Locate the cell with the specified text and output its (X, Y) center coordinate. 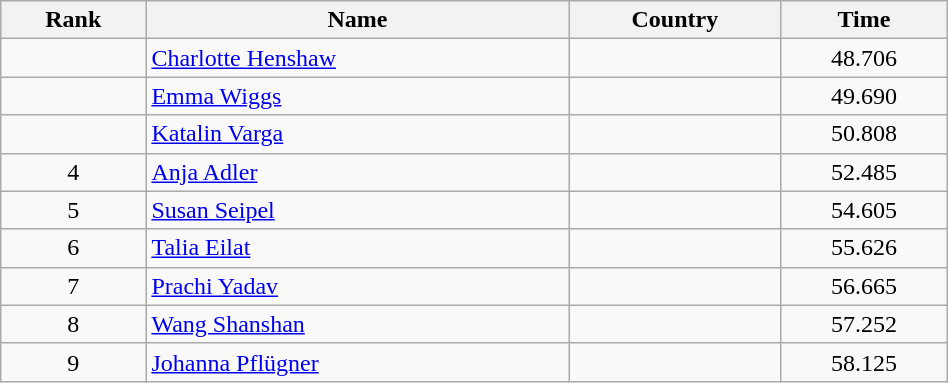
Katalin Varga (358, 134)
Johanna Pflügner (358, 362)
Talia Eilat (358, 248)
Charlotte Henshaw (358, 58)
48.706 (864, 58)
Wang Shanshan (358, 324)
Emma Wiggs (358, 96)
4 (74, 172)
54.605 (864, 210)
55.626 (864, 248)
6 (74, 248)
56.665 (864, 286)
Time (864, 20)
Anja Adler (358, 172)
Susan Seipel (358, 210)
57.252 (864, 324)
Name (358, 20)
Prachi Yadav (358, 286)
58.125 (864, 362)
5 (74, 210)
50.808 (864, 134)
7 (74, 286)
8 (74, 324)
Country (674, 20)
49.690 (864, 96)
9 (74, 362)
Rank (74, 20)
52.485 (864, 172)
